From the cell containing the given text, extract its center point as [X, Y] coordinate. 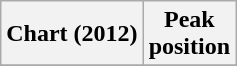
Chart (2012) [72, 34]
Peakposition [189, 34]
